For the text-containing cell, return its midpoint in [X, Y] coordinate format. 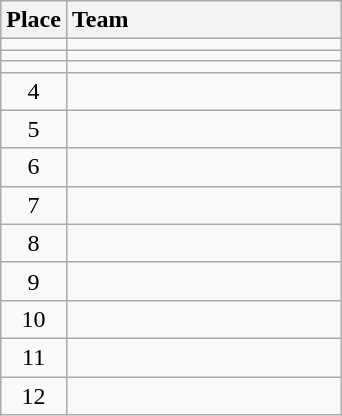
6 [34, 167]
9 [34, 281]
Place [34, 20]
8 [34, 243]
12 [34, 395]
Team [204, 20]
10 [34, 319]
11 [34, 357]
4 [34, 91]
7 [34, 205]
5 [34, 129]
